Scan for the cell matching the given text and deliver its (x, y) coordinate at center. 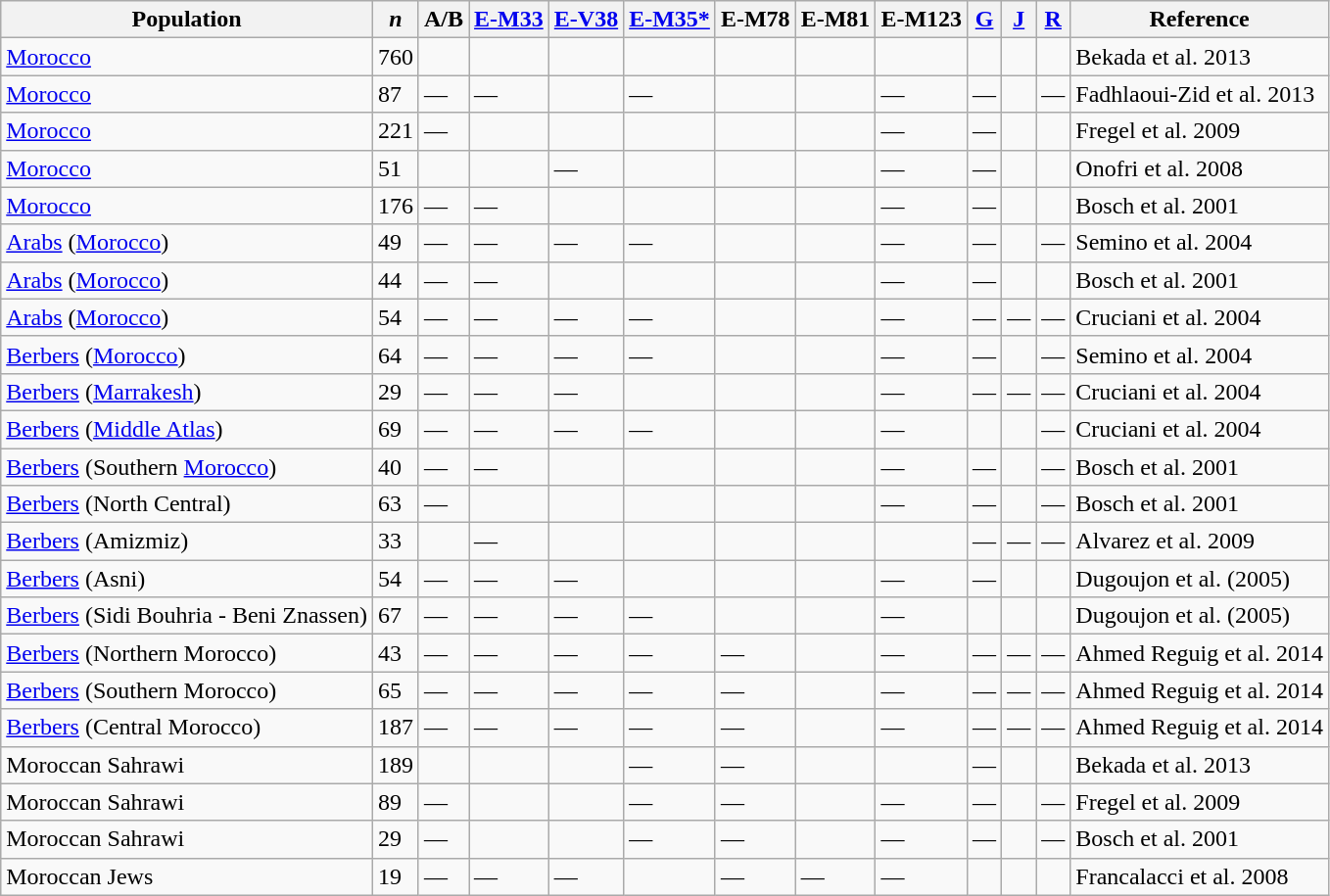
E-M123 (922, 20)
87 (396, 94)
67 (396, 616)
63 (396, 504)
n (396, 20)
44 (396, 280)
E-M35* (670, 20)
A/B (443, 20)
51 (396, 168)
65 (396, 690)
Alvarez et al. 2009 (1200, 542)
J (1019, 20)
Berbers (Middle Atlas) (187, 429)
187 (396, 728)
Berbers (Asni) (187, 579)
Onofri et al. 2008 (1200, 168)
Population (187, 20)
43 (396, 653)
Berbers (Sidi Bouhria - Beni Znassen) (187, 616)
189 (396, 765)
221 (396, 131)
Berbers (Central Morocco) (187, 728)
89 (396, 802)
40 (396, 467)
E-V38 (586, 20)
Berbers (North Central) (187, 504)
Moroccan Jews (187, 876)
E-M78 (755, 20)
19 (396, 876)
64 (396, 354)
33 (396, 542)
49 (396, 243)
Berbers (Northern Morocco) (187, 653)
Reference (1200, 20)
Berbers (Marrakesh) (187, 392)
Fadhlaoui-Zid et al. 2013 (1200, 94)
E-M33 (509, 20)
Berbers (Morocco) (187, 354)
E-M81 (835, 20)
760 (396, 57)
G (985, 20)
69 (396, 429)
176 (396, 206)
R (1054, 20)
Francalacci et al. 2008 (1200, 876)
Berbers (Amizmiz) (187, 542)
